Search for the cell housing the specified text and yield its [x, y] center coordinate. 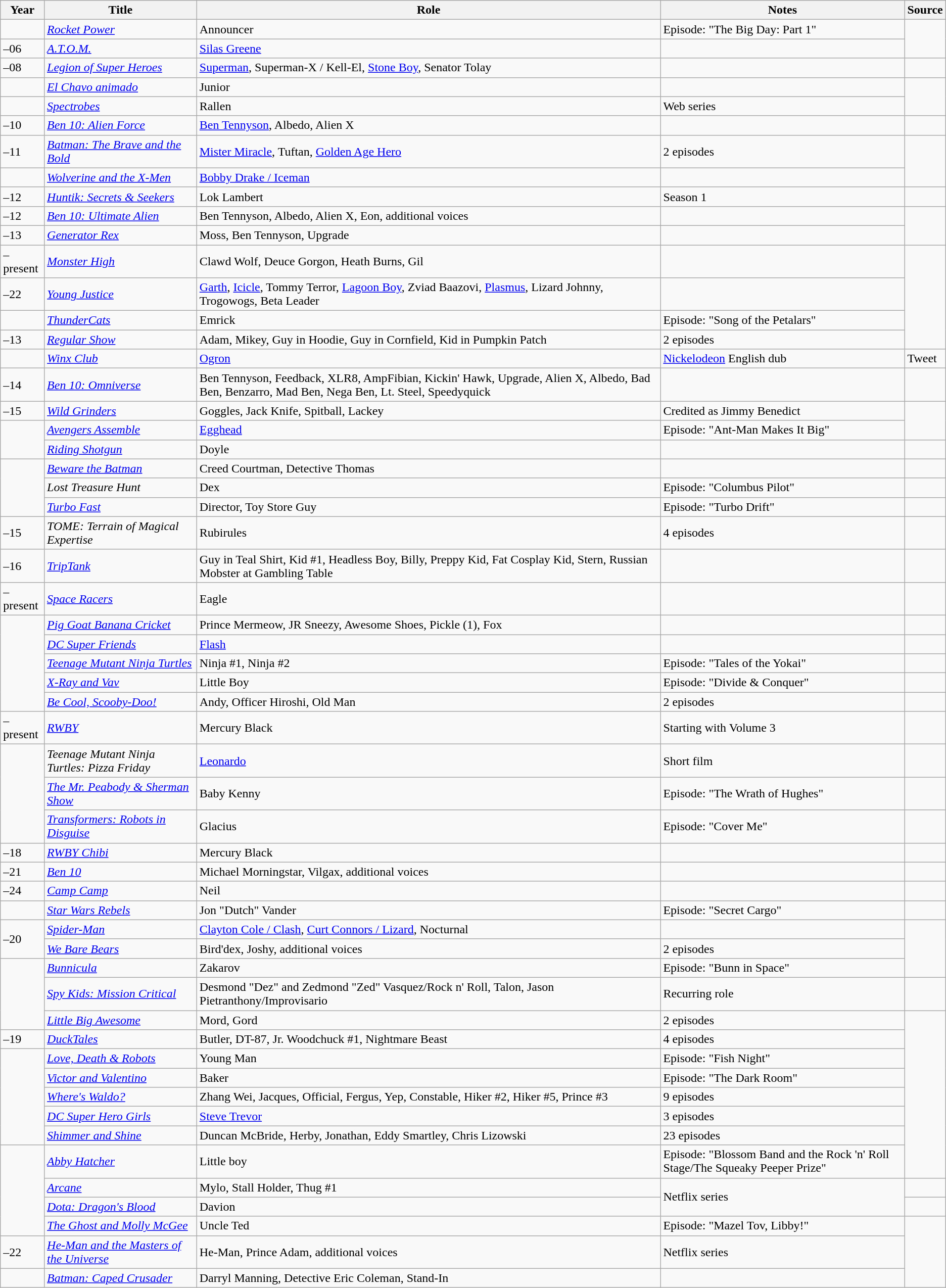
Dex [429, 488]
Moss, Ben Tennyson, Upgrade [429, 235]
Doyle [429, 449]
Adam, Mikey, Guy in Hoodie, Guy in Cornfield, Kid in Pumpkin Patch [429, 340]
Episode: "Song of the Petalars" [782, 320]
Superman, Superman-X / Kell-El, Stone Boy, Senator Tolay [429, 68]
Bird'dex, Joshy, additional voices [429, 948]
Desmond "Dez" and Zedmond "Zed" Vasquez/Rock n' Roll, Talon, Jason Pietranthony/Improvisario [429, 993]
Short film [782, 761]
–08 [22, 68]
Clayton Cole / Clash, Curt Connors / Lizard, Nocturnal [429, 929]
Silas Greene [429, 49]
Zhang Wei, Jacques, Official, Fergus, Yep, Constable, Hiker #2, Hiker #5, Prince #3 [429, 1097]
Beware the Batman [121, 468]
Andy, Officer Hiroshi, Old Man [429, 702]
Egghead [429, 430]
Episode: "Mazel Tov, Libby!" [782, 1226]
A.T.O.M. [121, 49]
Transformers: Robots in Disguise [121, 827]
Guy in Teal Shirt, Kid #1, Headless Boy, Billy, Preppy Kid, Fat Cosplay Kid, Stern, Russian Mobster at Gambling Table [429, 566]
Dota: Dragon's Blood [121, 1207]
Uncle Ted [429, 1226]
We Bare Bears [121, 948]
Mister Miracle, Tuftan, Golden Age Hero [429, 152]
The Ghost and Molly McGee [121, 1226]
Young Man [429, 1059]
Butler, DT-87, Jr. Woodchuck #1, Nightmare Beast [429, 1039]
Credited as Jimmy Benedict [782, 411]
DC Super Friends [121, 644]
Episode: "Secret Cargo" [782, 910]
Ben Tennyson, Albedo, Alien X [429, 125]
Emrick [429, 320]
Eagle [429, 598]
Starting with Volume 3 [782, 728]
Ben 10 [121, 872]
Ben Tennyson, Feedback, XLR8, AmpFibian, Kickin' Hawk, Upgrade, Alien X, Albedo, Bad Ben, Benzarro, Mad Ben, Nega Ben, Lt. Steel, Speedyquick [429, 385]
Garth, Icicle, Tommy Terror, Lagoon Boy, Zviad Baazovi, Plasmus, Lizard Johnny, Trogowogs, Beta Leader [429, 294]
Darryl Manning, Detective Eric Coleman, Stand-In [429, 1278]
Ben Tennyson, Albedo, Alien X, Eon, additional voices [429, 216]
Baby Kenny [429, 793]
Episode: "Tales of the Yokai" [782, 663]
Notes [782, 10]
Episode: "Divide & Conquer" [782, 683]
Glacius [429, 827]
El Chavo animado [121, 87]
–24 [22, 891]
Clawd Wolf, Deuce Gorgon, Heath Burns, Gil [429, 261]
Huntik: Secrets & Seekers [121, 197]
Rubirules [429, 533]
Jon "Dutch" Vander [429, 910]
Director, Toy Store Guy [429, 507]
Bobby Drake / Iceman [429, 177]
DC Super Hero Girls [121, 1116]
Leonardo [429, 761]
Abby Hatcher [121, 1161]
Year [22, 10]
DuckTales [121, 1039]
Spectrobes [121, 106]
Episode: "The Big Day: Part 1" [782, 29]
Episode: "Ant-Man Makes It Big" [782, 430]
Duncan McBride, Herby, Jonathan, Eddy Smartley, Chris Lizowski [429, 1135]
Where's Waldo? [121, 1097]
Episode: "Blossom Band and the Rock 'n' Roll Stage/The Squeaky Peeper Prize" [782, 1161]
Tweet [925, 359]
Legion of Super Heroes [121, 68]
Bunnicula [121, 968]
Episode: "The Wrath of Hughes" [782, 793]
Episode: "Columbus Pilot" [782, 488]
Ben 10: Omniverse [121, 385]
–14 [22, 385]
–16 [22, 566]
Shimmer and Shine [121, 1135]
Monster High [121, 261]
Generator Rex [121, 235]
Space Racers [121, 598]
Be Cool, Scooby-Doo! [121, 702]
Riding Shotgun [121, 449]
Avengers Assemble [121, 430]
Rallen [429, 106]
Wild Grinders [121, 411]
Ben 10: Alien Force [121, 125]
Episode: "Bunn in Space" [782, 968]
Web series [782, 106]
Rocket Power [121, 29]
Mylo, Stall Holder, Thug #1 [429, 1187]
Episode: "Turbo Drift" [782, 507]
Goggles, Jack Knife, Spitball, Lackey [429, 411]
Role [429, 10]
Mord, Gord [429, 1020]
Announcer [429, 29]
–06 [22, 49]
Little Boy [429, 683]
Episode: "Cover Me" [782, 827]
–18 [22, 852]
Teenage Mutant Ninja Turtles: Pizza Friday [121, 761]
Ogron [429, 359]
Ben 10: Ultimate Alien [121, 216]
–10 [22, 125]
Ninja #1, Ninja #2 [429, 663]
Regular Show [121, 340]
RWBY Chibi [121, 852]
Creed Courtman, Detective Thomas [429, 468]
Neil [429, 891]
The Mr. Peabody & Sherman Show [121, 793]
Baker [429, 1078]
Davion [429, 1207]
Love, Death & Robots [121, 1059]
Title [121, 10]
Lok Lambert [429, 197]
Winx Club [121, 359]
Junior [429, 87]
–11 [22, 152]
TOME: Terrain of Magical Expertise [121, 533]
Star Wars Rebels [121, 910]
Prince Mermeow, JR Sneezy, Awesome Shoes, Pickle (1), Fox [429, 625]
Steve Trevor [429, 1116]
Flash [429, 644]
Season 1 [782, 197]
TripTank [121, 566]
Episode: "Fish Night" [782, 1059]
Victor and Valentino [121, 1078]
X-Ray and Vav [121, 683]
Michael Morningstar, Vilgax, additional voices [429, 872]
9 episodes [782, 1097]
Young Justice [121, 294]
Turbo Fast [121, 507]
Lost Treasure Hunt [121, 488]
–19 [22, 1039]
RWBY [121, 728]
Batman: The Brave and the Bold [121, 152]
3 episodes [782, 1116]
–20 [22, 939]
Wolverine and the X-Men [121, 177]
Camp Camp [121, 891]
Source [925, 10]
Nickelodeon English dub [782, 359]
Arcane [121, 1187]
–21 [22, 872]
He-Man, Prince Adam, additional voices [429, 1252]
Teenage Mutant Ninja Turtles [121, 663]
23 episodes [782, 1135]
Zakarov [429, 968]
Little Big Awesome [121, 1020]
Recurring role [782, 993]
Pig Goat Banana Cricket [121, 625]
He-Man and the Masters of the Universe [121, 1252]
Spy Kids: Mission Critical [121, 993]
Batman: Caped Crusader [121, 1278]
Little boy [429, 1161]
Spider-Man [121, 929]
Episode: "The Dark Room" [782, 1078]
ThunderCats [121, 320]
